Scan for the cell matching the given text and deliver its [X, Y] coordinate at center. 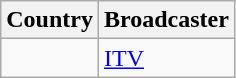
Country [50, 20]
Broadcaster [166, 20]
ITV [166, 58]
